Identify which cell holds the provided text, then report its (x, y) central coordinate. 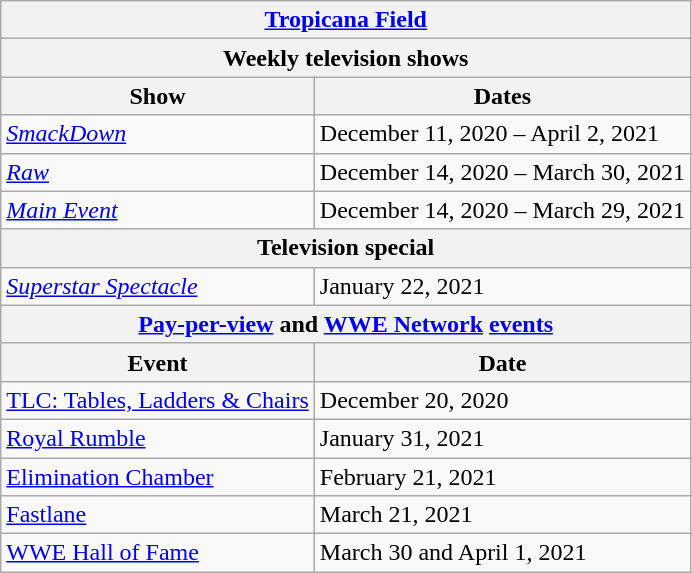
SmackDown (158, 134)
February 21, 2021 (502, 477)
December 20, 2020 (502, 400)
WWE Hall of Fame (158, 553)
Dates (502, 96)
January 22, 2021 (502, 286)
TLC: Tables, Ladders & Chairs (158, 400)
Main Event (158, 210)
Tropicana Field (346, 20)
December 11, 2020 – April 2, 2021 (502, 134)
Event (158, 362)
Television special (346, 248)
March 30 and April 1, 2021 (502, 553)
Fastlane (158, 515)
December 14, 2020 – March 29, 2021 (502, 210)
January 31, 2021 (502, 438)
Royal Rumble (158, 438)
Show (158, 96)
December 14, 2020 – March 30, 2021 (502, 172)
March 21, 2021 (502, 515)
Elimination Chamber (158, 477)
Superstar Spectacle (158, 286)
Pay-per-view and WWE Network events (346, 324)
Weekly television shows (346, 58)
Raw (158, 172)
Date (502, 362)
